Return the [x, y] coordinate for the center point of the cell that contains the specified text.  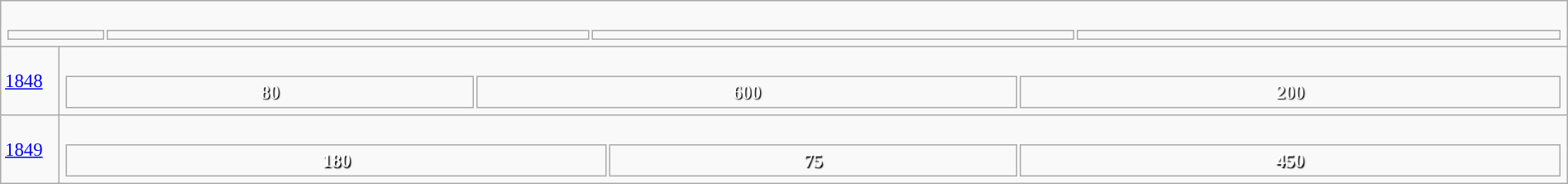
80 [270, 91]
180 75 450 [813, 149]
600 [747, 91]
80 600 200 [813, 81]
1848 [30, 81]
180 [337, 161]
450 [1290, 161]
1849 [30, 149]
75 [814, 161]
200 [1290, 91]
